Find where the given text appears and provide that cell's center as [x, y] coordinate. 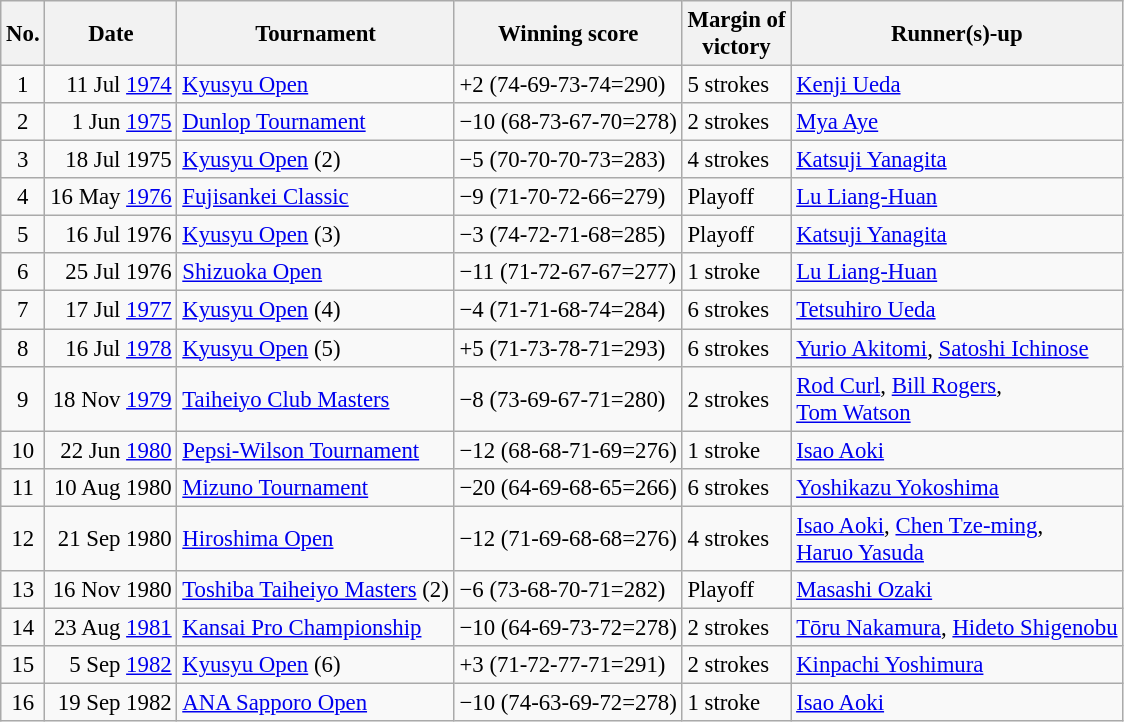
15 [23, 665]
−3 (74-72-71-68=285) [568, 235]
+3 (71-72-77-71=291) [568, 665]
Kenji Ueda [957, 85]
Margin ofvictory [736, 34]
2 [23, 122]
5 strokes [736, 85]
−6 (73-68-70-71=282) [568, 590]
Kyusyu Open (6) [316, 665]
16 [23, 702]
Hiroshima Open [316, 538]
No. [23, 34]
21 Sep 1980 [111, 538]
Masashi Ozaki [957, 590]
16 May 1976 [111, 197]
1 [23, 85]
−10 (74-63-69-72=278) [568, 702]
Yoshikazu Yokoshima [957, 487]
−10 (68-73-67-70=278) [568, 122]
Isao Aoki, Chen Tze-ming, Haruo Yasuda [957, 538]
16 Jul 1976 [111, 235]
Taiheiyo Club Masters [316, 398]
7 [23, 310]
19 Sep 1982 [111, 702]
23 Aug 1981 [111, 627]
16 Nov 1980 [111, 590]
Mizuno Tournament [316, 487]
10 [23, 450]
−8 (73-69-67-71=280) [568, 398]
9 [23, 398]
Kyusyu Open (2) [316, 160]
−10 (64-69-73-72=278) [568, 627]
22 Jun 1980 [111, 450]
Yurio Akitomi, Satoshi Ichinose [957, 348]
18 Nov 1979 [111, 398]
−11 (71-72-67-67=277) [568, 273]
17 Jul 1977 [111, 310]
Kansai Pro Championship [316, 627]
12 [23, 538]
11 [23, 487]
Kyusyu Open [316, 85]
Rod Curl, Bill Rogers, Tom Watson [957, 398]
8 [23, 348]
Tōru Nakamura, Hideto Shigenobu [957, 627]
Toshiba Taiheiyo Masters (2) [316, 590]
Date [111, 34]
Kyusyu Open (3) [316, 235]
Tournament [316, 34]
Dunlop Tournament [316, 122]
Fujisankei Classic [316, 197]
Runner(s)-up [957, 34]
5 [23, 235]
Shizuoka Open [316, 273]
−5 (70-70-70-73=283) [568, 160]
−9 (71-70-72-66=279) [568, 197]
−12 (71-69-68-68=276) [568, 538]
4 [23, 197]
Tetsuhiro Ueda [957, 310]
25 Jul 1976 [111, 273]
+5 (71-73-78-71=293) [568, 348]
13 [23, 590]
6 [23, 273]
11 Jul 1974 [111, 85]
10 Aug 1980 [111, 487]
−12 (68-68-71-69=276) [568, 450]
3 [23, 160]
Kinpachi Yoshimura [957, 665]
Kyusyu Open (5) [316, 348]
Winning score [568, 34]
−4 (71-71-68-74=284) [568, 310]
ANA Sapporo Open [316, 702]
14 [23, 627]
18 Jul 1975 [111, 160]
+2 (74-69-73-74=290) [568, 85]
Pepsi-Wilson Tournament [316, 450]
−20 (64-69-68-65=266) [568, 487]
5 Sep 1982 [111, 665]
Mya Aye [957, 122]
1 Jun 1975 [111, 122]
Kyusyu Open (4) [316, 310]
16 Jul 1978 [111, 348]
